Capture the cell that displays the provided text and extract its [x, y] central coordinate. 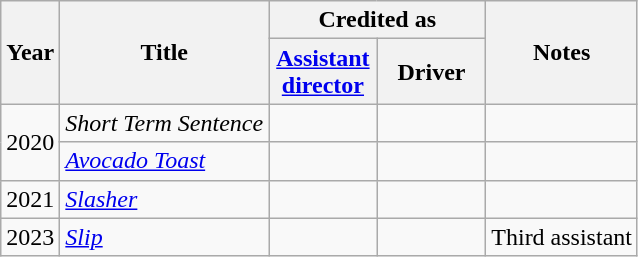
Credited as [378, 20]
Slasher [164, 199]
Year [30, 52]
Assistant director [324, 72]
Driver [432, 72]
2020 [30, 142]
Slip [164, 237]
Notes [562, 52]
Short Term Sentence [164, 123]
2021 [30, 199]
2023 [30, 237]
Title [164, 52]
Third assistant [562, 237]
Avocado Toast [164, 161]
